Return (x, y) of the center of cell containing provided text 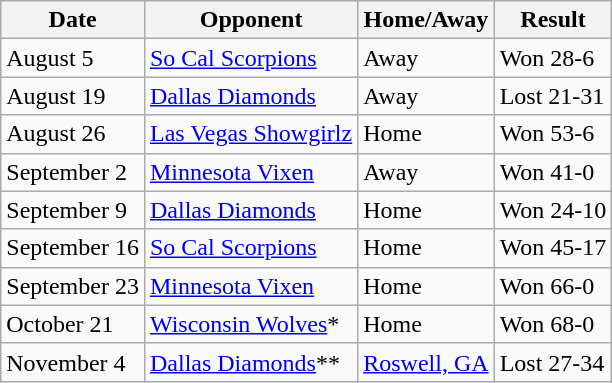
August 19 (73, 96)
Won 28-6 (553, 58)
Won 45-17 (553, 248)
October 21 (73, 324)
Roswell, GA (426, 362)
Result (553, 20)
Date (73, 20)
Home/Away (426, 20)
August 26 (73, 134)
Dallas Diamonds** (250, 362)
Lost 21-31 (553, 96)
Wisconsin Wolves* (250, 324)
Won 24-10 (553, 210)
Won 41-0 (553, 172)
August 5 (73, 58)
Won 68-0 (553, 324)
Las Vegas Showgirlz (250, 134)
Won 53-6 (553, 134)
November 4 (73, 362)
September 9 (73, 210)
Lost 27-34 (553, 362)
Won 66-0 (553, 286)
September 23 (73, 286)
Opponent (250, 20)
September 16 (73, 248)
September 2 (73, 172)
